Locate the cell with the specified text and output its (X, Y) center coordinate. 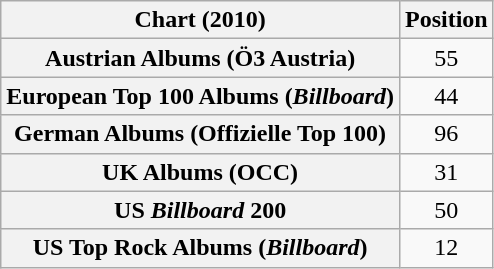
German Albums (Offizielle Top 100) (200, 134)
UK Albums (OCC) (200, 172)
96 (446, 134)
55 (446, 58)
European Top 100 Albums (Billboard) (200, 96)
US Billboard 200 (200, 210)
44 (446, 96)
31 (446, 172)
12 (446, 248)
Position (446, 20)
US Top Rock Albums (Billboard) (200, 248)
Austrian Albums (Ö3 Austria) (200, 58)
Chart (2010) (200, 20)
50 (446, 210)
